Pinpoint the cell where the given text exists, returning its (X, Y) midpoint coordinate. 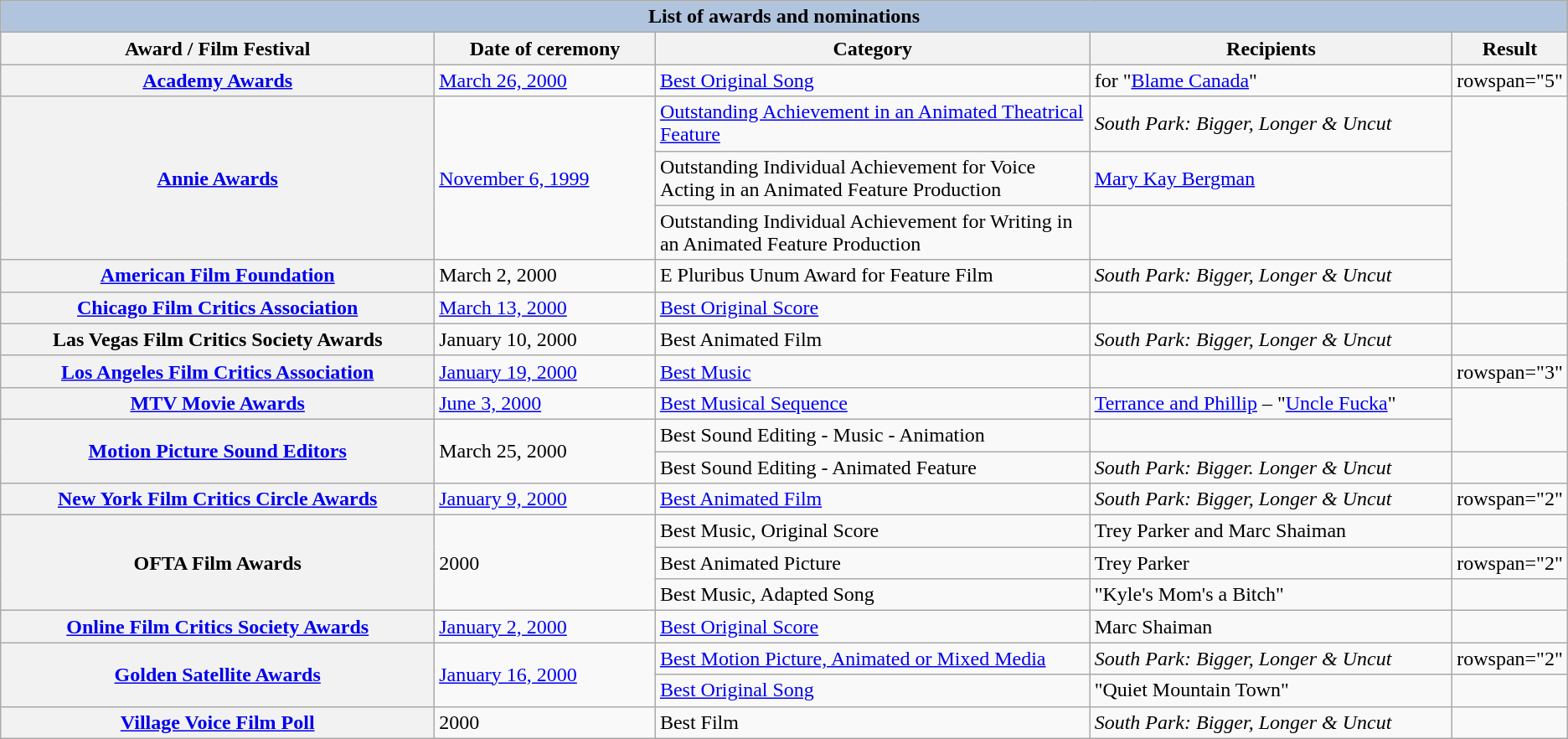
Award / Film Festival (218, 49)
Village Voice Film Poll (218, 722)
Las Vegas Film Critics Society Awards (218, 339)
Best Music, Adapted Song (873, 595)
Recipients (1271, 49)
Terrance and Phillip – "Uncle Fucka" (1271, 403)
Outstanding Individual Achievement for Voice Acting in an Animated Feature Production (873, 178)
Trey Parker (1271, 563)
Academy Awards (218, 80)
Best Music, Original Score (873, 531)
Best Music (873, 371)
Los Angeles Film Critics Association (218, 371)
Best Sound Editing - Music - Animation (873, 435)
MTV Movie Awards (218, 403)
Best Sound Editing - Animated Feature (873, 467)
Online Film Critics Society Awards (218, 627)
June 3, 2000 (545, 403)
January 10, 2000 (545, 339)
Marc Shaiman (1271, 627)
Date of ceremony (545, 49)
January 2, 2000 (545, 627)
March 13, 2000 (545, 307)
March 2, 2000 (545, 276)
Outstanding Achievement in an Animated Theatrical Feature (873, 124)
March 26, 2000 (545, 80)
Best Motion Picture, Animated or Mixed Media (873, 659)
Category (873, 49)
Result (1510, 49)
South Park: Bigger. Longer & Uncut (1271, 467)
Outstanding Individual Achievement for Writing in an Animated Feature Production (873, 233)
"Quiet Mountain Town" (1271, 690)
List of awards and nominations (784, 17)
Golden Satellite Awards (218, 674)
"Kyle's Mom's a Bitch" (1271, 595)
rowspan="5" (1510, 80)
March 25, 2000 (545, 451)
Best Musical Sequence (873, 403)
E Pluribus Unum Award for Feature Film (873, 276)
January 9, 2000 (545, 499)
Trey Parker and Marc Shaiman (1271, 531)
American Film Foundation (218, 276)
OFTA Film Awards (218, 563)
Best Animated Picture (873, 563)
for "Blame Canada" (1271, 80)
January 19, 2000 (545, 371)
rowspan="3" (1510, 371)
Annie Awards (218, 178)
November 6, 1999 (545, 178)
Mary Kay Bergman (1271, 178)
Best Film (873, 722)
Chicago Film Critics Association (218, 307)
January 16, 2000 (545, 674)
Motion Picture Sound Editors (218, 451)
New York Film Critics Circle Awards (218, 499)
